Provide the [x, y] coordinate of the cell's center where the given text is located.  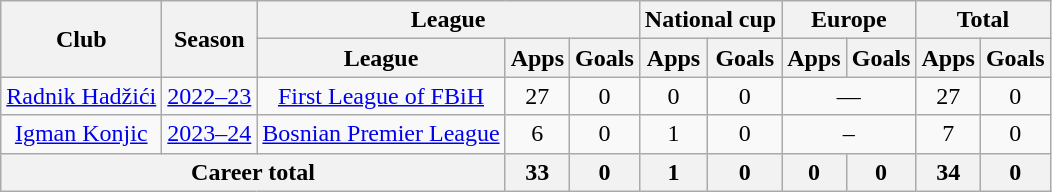
6 [537, 134]
Career total [253, 172]
Europe [849, 20]
Season [210, 39]
National cup [710, 20]
– [849, 134]
First League of FBiH [381, 96]
Club [82, 39]
7 [948, 134]
33 [537, 172]
2022–23 [210, 96]
Total [983, 20]
Radnik Hadžići [82, 96]
Bosnian Premier League [381, 134]
2023–24 [210, 134]
— [849, 96]
Igman Konjic [82, 134]
34 [948, 172]
